From the cell containing the given text, extract its center point as [x, y] coordinate. 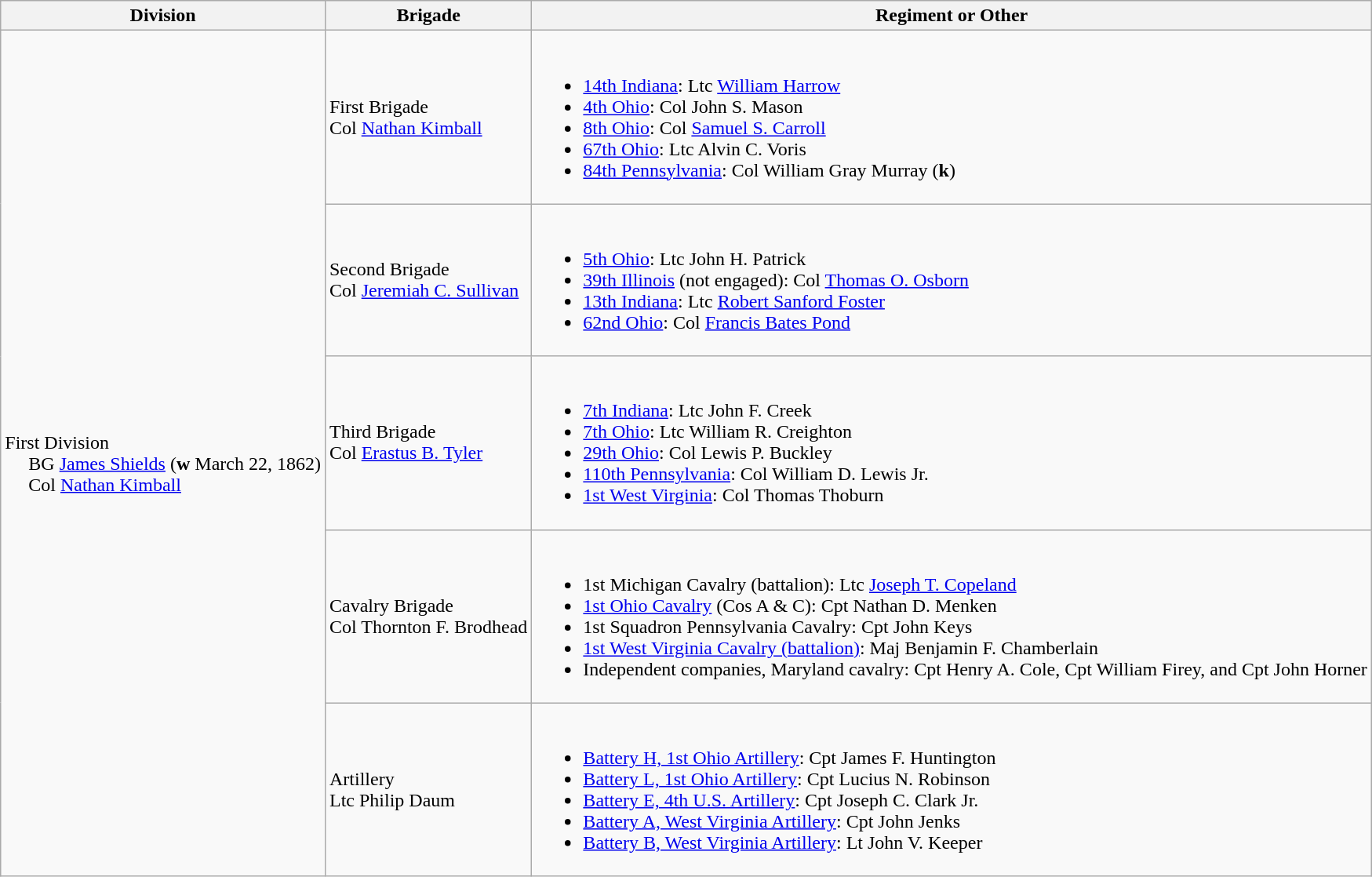
First Division BG James Shields (w March 22, 1862) Col Nathan Kimball [163, 453]
Third BrigadeCol Erastus B. Tyler [428, 442]
Cavalry BrigadeCol Thornton F. Brodhead [428, 617]
Division [163, 16]
ArtilleryLtc Philip Daum [428, 789]
First BrigadeCol Nathan Kimball [428, 118]
Regiment or Other [952, 16]
Second BrigadeCol Jeremiah C. Sullivan [428, 280]
Brigade [428, 16]
